Scan for the cell matching the given text and deliver its (x, y) coordinate at center. 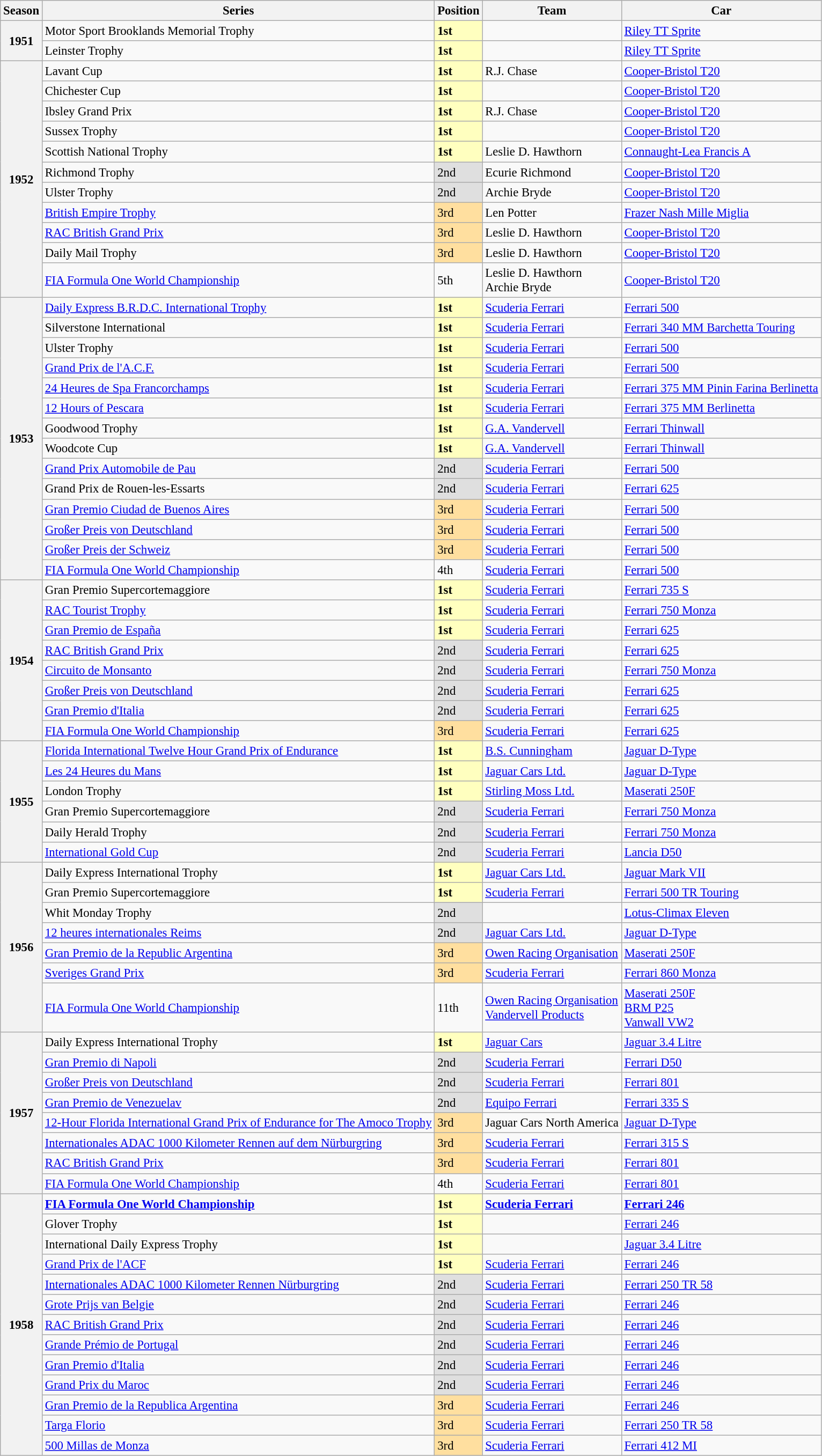
Goodwood Trophy (238, 429)
Position (458, 11)
Scottish National Trophy (238, 152)
Woodcote Cup (238, 448)
500 Millas de Monza (238, 1446)
Internationales ADAC 1000 Kilometer Rennen auf dem Nürburgring (238, 1143)
Lancia D50 (721, 852)
Grande Prémio de Portugal (238, 1345)
British Empire Trophy (238, 212)
Gran Premio Ciudad de Buenos Aires (238, 509)
Grand Prix de l'ACF (238, 1264)
Whit Monday Trophy (238, 913)
Lotus-Climax Eleven (721, 913)
Stirling Moss Ltd. (552, 791)
Gran Premio di Napoli (238, 1063)
1956 (21, 947)
12-Hour Florida International Grand Prix of Endurance for The Amoco Trophy (238, 1123)
Archie Bryde (552, 192)
London Trophy (238, 791)
Ecurie Richmond (552, 172)
Season (21, 11)
Targa Florio (238, 1425)
Leslie D. HawthornArchie Bryde (552, 280)
Gran Premio de Venezuelav (238, 1103)
Internationales ADAC 1000 Kilometer Rennen Nürburgring (238, 1284)
Maserati 250FBRM P25Vanwall VW2 (721, 1008)
Ferrari D50 (721, 1063)
Ferrari 335 S (721, 1103)
Daily Herald Trophy (238, 832)
Connaught-Lea Francis A (721, 152)
Ferrari 315 S (721, 1143)
Daily Mail Trophy (238, 253)
24 Heures de Spa Francorchamps (238, 388)
Gran Premio de la Republic Argentina (238, 953)
Ferrari 375 MM Berlinetta (721, 408)
1955 (21, 801)
Grand Prix de l'A.C.F. (238, 368)
Car (721, 11)
Len Potter (552, 212)
Circuito de Monsanto (238, 671)
12 Hours of Pescara (238, 408)
1951 (21, 41)
1953 (21, 438)
Grand Prix de Rouen-les-Essarts (238, 489)
International Gold Cup (238, 852)
Ferrari 860 Monza (721, 973)
Ferrari 340 MM Barchetta Touring (721, 328)
Großer Preis der Schweiz (238, 549)
Series (238, 11)
Equipo Ferrari (552, 1103)
Ferrari 375 MM Pinin Farina Berlinetta (721, 388)
Grote Prijs van Belgie (238, 1305)
11th (458, 1008)
1957 (21, 1113)
Owen Racing OrganisationVandervell Products (552, 1008)
Team (552, 11)
12 heures internationales Reims (238, 933)
Grand Prix Automobile de Pau (238, 469)
Frazer Nash Mille Miglia (721, 212)
Silverstone International (238, 328)
RAC Tourist Trophy (238, 610)
Ferrari 735 S (721, 590)
Owen Racing Organisation (552, 953)
1952 (21, 179)
Gran Premio de la Republica Argentina (238, 1406)
Daily Express B.R.D.C. International Trophy (238, 307)
Jaguar Cars North America (552, 1123)
Motor Sport Brooklands Memorial Trophy (238, 31)
B.S. Cunningham (552, 751)
Jaguar Mark VII (721, 872)
Ferrari 412 MI (721, 1446)
Ferrari 500 TR Touring (721, 892)
Leinster Trophy (238, 51)
Chichester Cup (238, 91)
Ibsley Grand Prix (238, 112)
Florida International Twelve Hour Grand Prix of Endurance (238, 751)
Sveriges Grand Prix (238, 973)
Glover Trophy (238, 1224)
Jaguar Cars (552, 1042)
5th (458, 280)
1954 (21, 661)
Les 24 Heures du Mans (238, 771)
Grand Prix du Maroc (238, 1385)
Gran Premio de España (238, 630)
1958 (21, 1325)
International Daily Express Trophy (238, 1244)
Richmond Trophy (238, 172)
Sussex Trophy (238, 131)
Lavant Cup (238, 71)
